Find where the given text appears and provide that cell's center as [X, Y] coordinate. 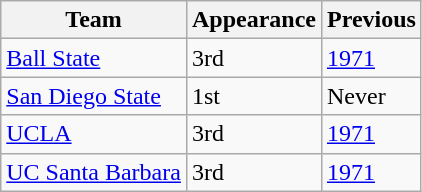
Previous [371, 20]
Never [371, 96]
Ball State [94, 58]
Team [94, 20]
1st [254, 96]
UC Santa Barbara [94, 172]
Appearance [254, 20]
San Diego State [94, 96]
UCLA [94, 134]
